Scan for the cell matching the given text and deliver its [x, y] coordinate at center. 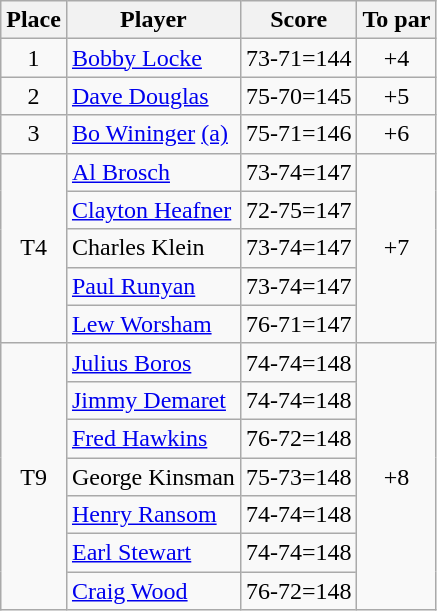
T4 [34, 248]
Bobby Locke [153, 58]
Dave Douglas [153, 96]
73-71=144 [298, 58]
Earl Stewart [153, 553]
To par [396, 20]
1 [34, 58]
Al Brosch [153, 172]
76-71=147 [298, 324]
T9 [34, 476]
72-75=147 [298, 210]
Craig Wood [153, 591]
Charles Klein [153, 248]
Paul Runyan [153, 286]
Bo Wininger (a) [153, 134]
+6 [396, 134]
75-71=146 [298, 134]
2 [34, 96]
Henry Ransom [153, 515]
Place [34, 20]
+7 [396, 248]
Clayton Heafner [153, 210]
75-70=145 [298, 96]
Score [298, 20]
George Kinsman [153, 477]
Player [153, 20]
Julius Boros [153, 362]
Lew Worsham [153, 324]
+5 [396, 96]
+8 [396, 476]
Fred Hawkins [153, 438]
Jimmy Demaret [153, 400]
3 [34, 134]
75-73=148 [298, 477]
+4 [396, 58]
